Identify which cell holds the provided text, then report its (x, y) central coordinate. 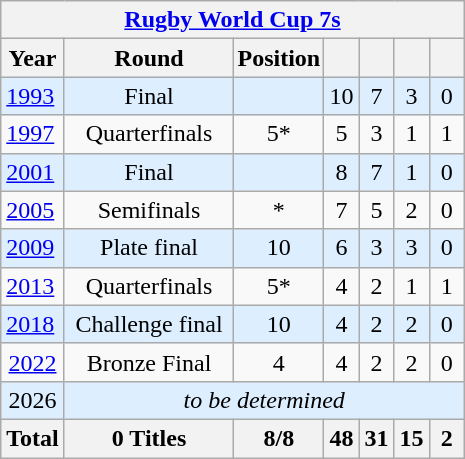
48 (342, 438)
Plate final (148, 248)
6 (342, 248)
2022 (33, 362)
Bronze Final (148, 362)
Total (33, 438)
Round (148, 58)
to be determined (264, 400)
0 Titles (148, 438)
* (279, 210)
8 (342, 172)
Position (279, 58)
2013 (33, 286)
Challenge final (148, 324)
2026 (33, 400)
1997 (33, 134)
2001 (33, 172)
Year (33, 58)
2005 (33, 210)
31 (376, 438)
1993 (33, 96)
Rugby World Cup 7s (232, 20)
Semifinals (148, 210)
8/8 (279, 438)
15 (412, 438)
2009 (33, 248)
2018 (33, 324)
